Find where the given text appears and provide that cell's center as [x, y] coordinate. 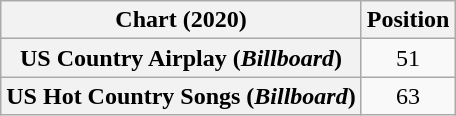
Position [408, 20]
63 [408, 96]
51 [408, 58]
Chart (2020) [181, 20]
US Country Airplay (Billboard) [181, 58]
US Hot Country Songs (Billboard) [181, 96]
